Return the [x, y] coordinate for the center point of the cell that contains the specified text.  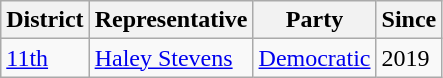
Party [314, 20]
District [45, 20]
Haley Stevens [171, 58]
Representative [171, 20]
Since [409, 20]
Democratic [314, 58]
2019 [409, 58]
11th [45, 58]
